Provide the [X, Y] coordinate of the cell's center where the given text is located.  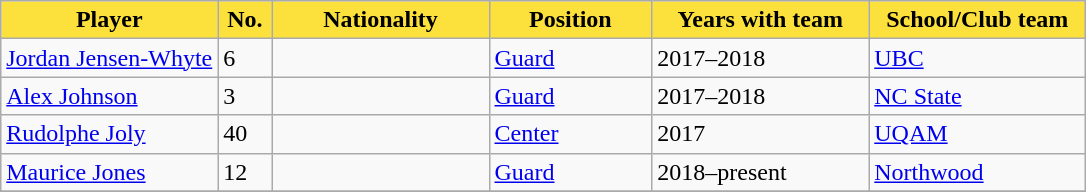
No. [245, 20]
Maurice Jones [110, 172]
Rudolphe Joly [110, 134]
UQAM [978, 134]
2018–present [760, 172]
Jordan Jensen-Whyte [110, 58]
School/Club team [978, 20]
12 [245, 172]
NC State [978, 96]
Position [570, 20]
Years with team [760, 20]
6 [245, 58]
3 [245, 96]
Northwood [978, 172]
UBC [978, 58]
2017 [760, 134]
40 [245, 134]
Player [110, 20]
Nationality [380, 20]
Alex Johnson [110, 96]
Center [570, 134]
